Return the (X, Y) coordinate for the center point of the cell that contains the specified text.  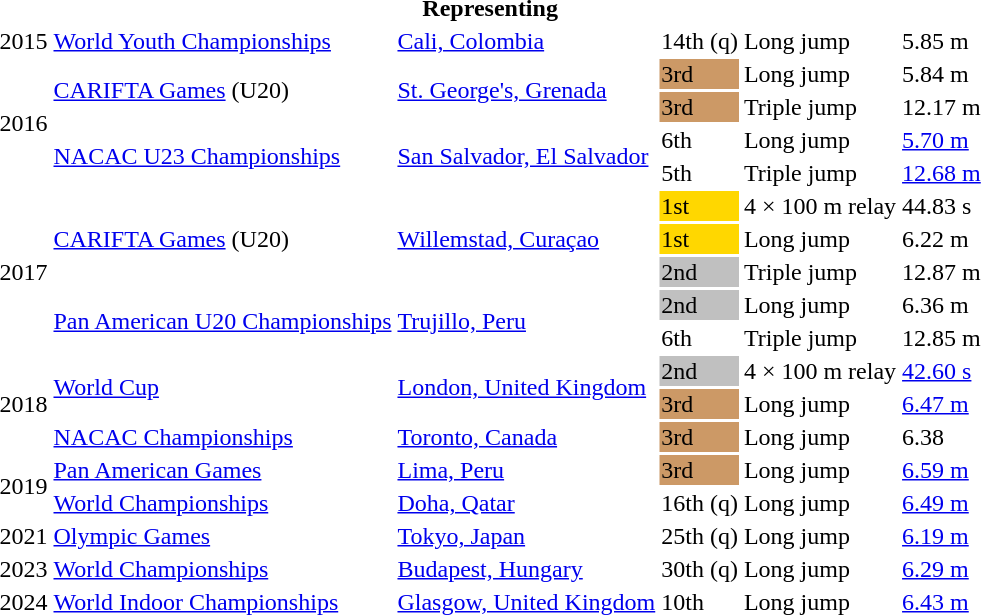
St. George's, Grenada (526, 90)
14th (q) (700, 41)
Pan American Games (222, 470)
5th (700, 173)
San Salvador, El Salvador (526, 156)
Tokyo, Japan (526, 536)
NACAC U23 Championships (222, 156)
Pan American U20 Championships (222, 322)
Willemstad, Curaçao (526, 239)
Budapest, Hungary (526, 569)
Doha, Qatar (526, 503)
16th (q) (700, 503)
Trujillo, Peru (526, 322)
Olympic Games (222, 536)
25th (q) (700, 536)
World Cup (222, 388)
Cali, Colombia (526, 41)
NACAC Championships (222, 437)
Toronto, Canada (526, 437)
30th (q) (700, 569)
World Youth Championships (222, 41)
Lima, Peru (526, 470)
London, United Kingdom (526, 388)
